Return the (x, y) coordinate for the center point of the cell that contains the specified text.  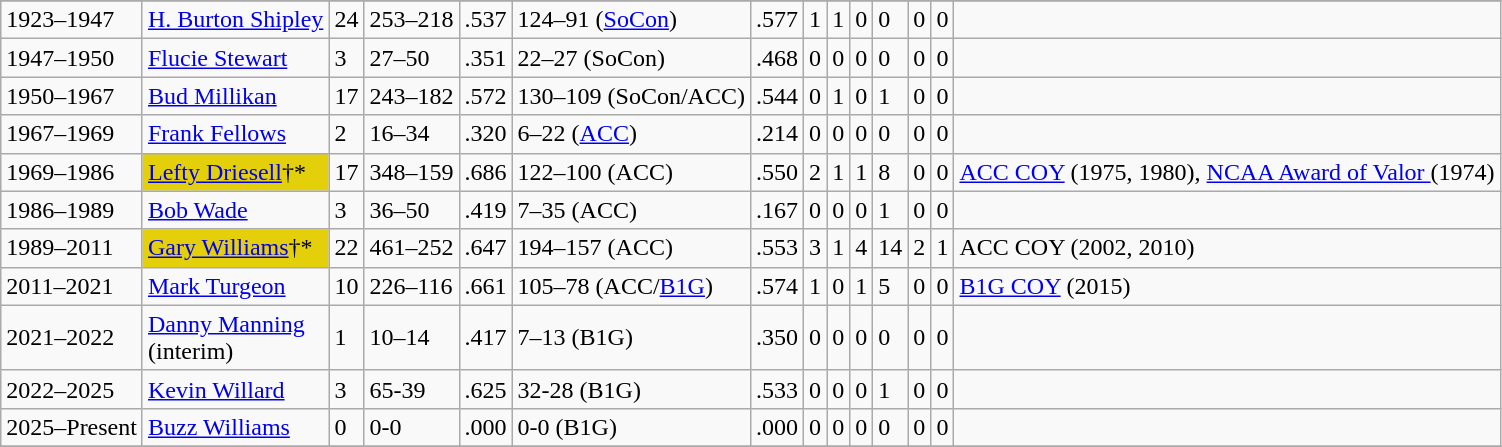
Kevin Willard (235, 389)
8 (890, 172)
.167 (776, 210)
.417 (486, 338)
6–22 (ACC) (631, 134)
Lefty Driesell†* (235, 172)
.686 (486, 172)
Mark Turgeon (235, 286)
.647 (486, 248)
7–13 (B1G) (631, 338)
22 (346, 248)
Gary Williams†* (235, 248)
2025–Present (72, 427)
Flucie Stewart (235, 58)
Buzz Williams (235, 427)
.214 (776, 134)
.574 (776, 286)
Danny Manning(interim) (235, 338)
461–252 (412, 248)
2011–2021 (72, 286)
ACC COY (1975, 1980), NCAA Award of Valor (1974) (1227, 172)
1989–2011 (72, 248)
Bob Wade (235, 210)
.550 (776, 172)
243–182 (412, 96)
.419 (486, 210)
.320 (486, 134)
253–218 (412, 20)
122–100 (ACC) (631, 172)
124–91 (SoCon) (631, 20)
348–159 (412, 172)
.572 (486, 96)
.625 (486, 389)
1986–1989 (72, 210)
22–27 (SoCon) (631, 58)
Frank Fellows (235, 134)
105–78 (ACC/B1G) (631, 286)
H. Burton Shipley (235, 20)
27–50 (412, 58)
10 (346, 286)
B1G COY (2015) (1227, 286)
1950–1967 (72, 96)
36–50 (412, 210)
0-0 (B1G) (631, 427)
.577 (776, 20)
Bud Millikan (235, 96)
.533 (776, 389)
1969–1986 (72, 172)
5 (890, 286)
.544 (776, 96)
.351 (486, 58)
24 (346, 20)
1923–1947 (72, 20)
130–109 (SoCon/ACC) (631, 96)
10–14 (412, 338)
32-28 (B1G) (631, 389)
.661 (486, 286)
4 (862, 248)
2021–2022 (72, 338)
ACC COY (2002, 2010) (1227, 248)
226–116 (412, 286)
14 (890, 248)
0-0 (412, 427)
194–157 (ACC) (631, 248)
16–34 (412, 134)
1947–1950 (72, 58)
65-39 (412, 389)
.350 (776, 338)
2022–2025 (72, 389)
7–35 (ACC) (631, 210)
.553 (776, 248)
.468 (776, 58)
1967–1969 (72, 134)
.537 (486, 20)
